Output the (x, y) coordinate of the center of the cell containing the given text.  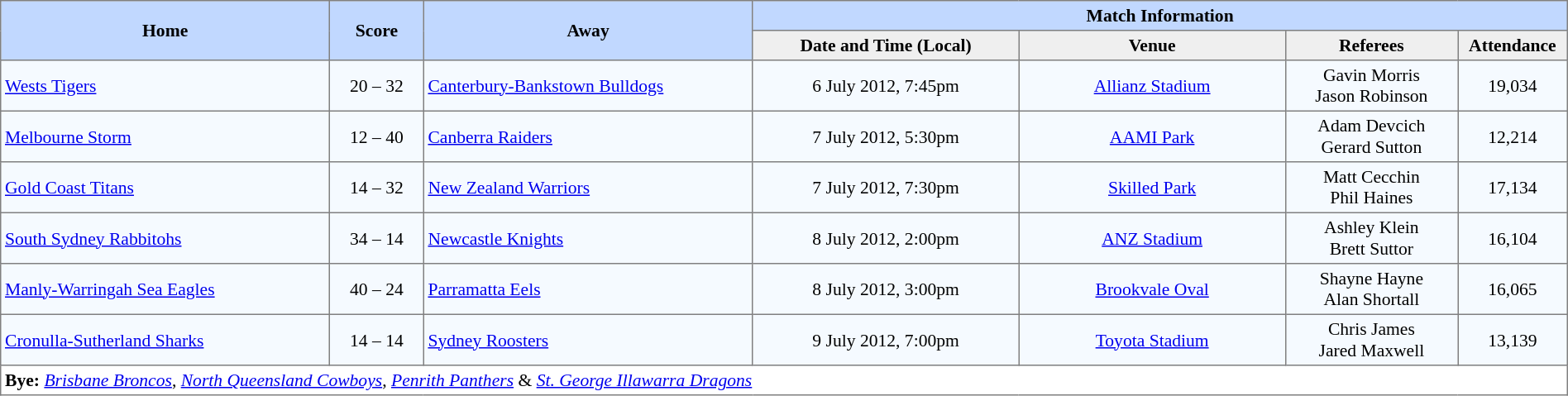
South Sydney Rabbitohs (165, 238)
7 July 2012, 7:30pm (886, 188)
20 – 32 (377, 86)
Chris James Jared Maxwell (1371, 340)
17,134 (1513, 188)
Referees (1371, 45)
Ashley Klein Brett Suttor (1371, 238)
Gold Coast Titans (165, 188)
AAMI Park (1152, 136)
Bye: Brisbane Broncos, North Queensland Cowboys, Penrith Panthers & St. George Illawarra Dragons (784, 380)
Melbourne Storm (165, 136)
Wests Tigers (165, 86)
16,065 (1513, 289)
14 – 32 (377, 188)
Skilled Park (1152, 188)
Attendance (1513, 45)
14 – 14 (377, 340)
Manly-Warringah Sea Eagles (165, 289)
6 July 2012, 7:45pm (886, 86)
Matt Cecchin Phil Haines (1371, 188)
Sydney Roosters (588, 340)
Score (377, 31)
7 July 2012, 5:30pm (886, 136)
Away (588, 31)
40 – 24 (377, 289)
9 July 2012, 7:00pm (886, 340)
Gavin Morris Jason Robinson (1371, 86)
Toyota Stadium (1152, 340)
Match Information (1159, 16)
Adam Devcich Gerard Sutton (1371, 136)
34 – 14 (377, 238)
19,034 (1513, 86)
Canterbury-Bankstown Bulldogs (588, 86)
Newcastle Knights (588, 238)
Date and Time (Local) (886, 45)
12,214 (1513, 136)
Home (165, 31)
Shayne Hayne Alan Shortall (1371, 289)
Brookvale Oval (1152, 289)
8 July 2012, 3:00pm (886, 289)
12 – 40 (377, 136)
8 July 2012, 2:00pm (886, 238)
Venue (1152, 45)
ANZ Stadium (1152, 238)
Cronulla-Sutherland Sharks (165, 340)
New Zealand Warriors (588, 188)
13,139 (1513, 340)
16,104 (1513, 238)
Canberra Raiders (588, 136)
Allianz Stadium (1152, 86)
Parramatta Eels (588, 289)
